Return the (X, Y) coordinate for the center point of the cell that contains the specified text.  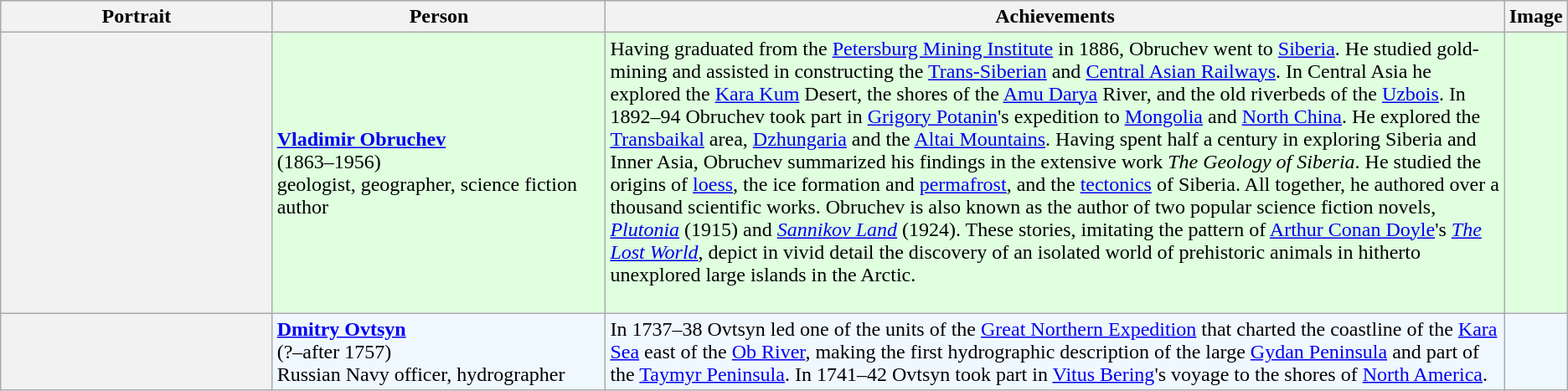
Dmitry Ovtsyn(?–after 1757)Russian Navy officer, hydrographer (439, 352)
Vladimir Obruchev(1863–1956)geologist, geographer, science fiction author (439, 172)
Image (1536, 17)
Portrait (137, 17)
Achievements (1055, 17)
Person (439, 17)
